For the text-containing cell, return its midpoint in [X, Y] coordinate format. 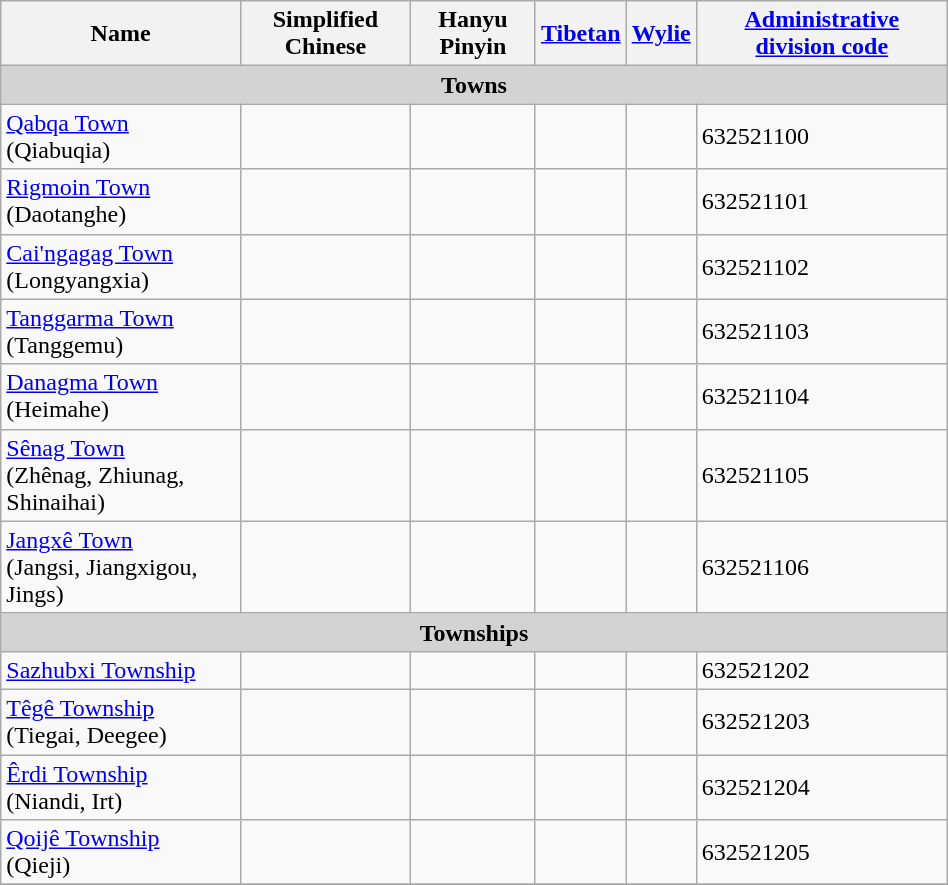
Administrative division code [822, 34]
Tanggarma Town(Tanggemu) [121, 332]
Jangxê Town(Jangsi, Jiangxigou, Jings) [121, 567]
Rigmoin Town(Daotanghe) [121, 202]
632521106 [822, 567]
Name [121, 34]
Sazhubxi Township [121, 670]
Simplified Chinese [325, 34]
Qabqa Town(Qiabuqia) [121, 136]
Qoijê Township(Qieji) [121, 852]
632521101 [822, 202]
Êrdi Township(Niandi, Irt) [121, 786]
Townships [474, 632]
Danagma Town(Heimahe) [121, 396]
Hanyu Pinyin [472, 34]
632521102 [822, 266]
632521204 [822, 786]
Têgê Township(Tiegai, Deegee) [121, 722]
632521103 [822, 332]
Towns [474, 85]
Wylie [661, 34]
Sênag Town(Zhênag, Zhiunag, Shinaihai) [121, 475]
Tibetan [580, 34]
Cai'ngagag Town(Longyangxia) [121, 266]
632521205 [822, 852]
632521203 [822, 722]
632521105 [822, 475]
632521202 [822, 670]
632521104 [822, 396]
632521100 [822, 136]
